Scan for the cell matching the given text and deliver its (x, y) coordinate at center. 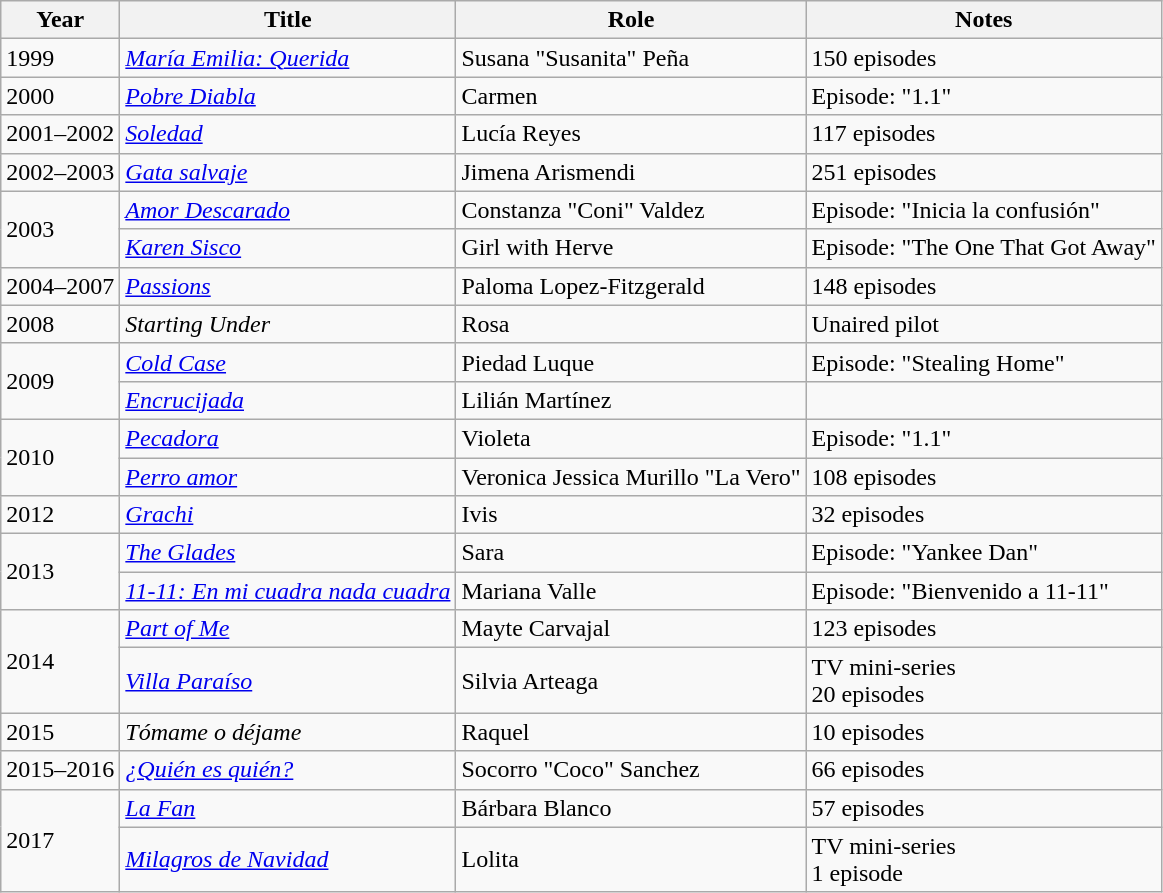
2015 (60, 732)
Mariana Valle (631, 591)
Title (288, 20)
Cold Case (288, 362)
2004–2007 (60, 286)
2002–2003 (60, 172)
Lucía Reyes (631, 134)
Mayte Carvajal (631, 629)
2014 (60, 662)
Constanza "Coni" Valdez (631, 210)
2009 (60, 381)
María Emilia: Querida (288, 58)
11-11: En mi cuadra nada cuadra (288, 591)
66 episodes (984, 770)
Episode: "The One That Got Away" (984, 248)
Raquel (631, 732)
108 episodes (984, 477)
Perro amor (288, 477)
Socorro "Coco" Sanchez (631, 770)
123 episodes (984, 629)
Silvia Arteaga (631, 680)
2003 (60, 229)
Lilián Martínez (631, 400)
148 episodes (984, 286)
Pobre Diabla (288, 96)
Passions (288, 286)
150 episodes (984, 58)
Grachi (288, 515)
Carmen (631, 96)
Piedad Luque (631, 362)
Soledad (288, 134)
Role (631, 20)
Paloma Lopez-Fitzgerald (631, 286)
Episode: "Stealing Home" (984, 362)
1999 (60, 58)
¿Quién es quién? (288, 770)
The Glades (288, 553)
Susana "Susanita" Peña (631, 58)
57 episodes (984, 808)
Lolita (631, 860)
2008 (60, 324)
2017 (60, 840)
Ivis (631, 515)
117 episodes (984, 134)
Karen Sisco (288, 248)
Jimena Arismendi (631, 172)
Violeta (631, 438)
32 episodes (984, 515)
Episode: "Yankee Dan" (984, 553)
Episode: "Bienvenido a 11-11" (984, 591)
Sara (631, 553)
Notes (984, 20)
10 episodes (984, 732)
TV mini-series1 episode (984, 860)
Encrucijada (288, 400)
Part of Me (288, 629)
Starting Under (288, 324)
Rosa (631, 324)
2013 (60, 572)
Episode: "Inicia la confusión" (984, 210)
Girl with Herve (631, 248)
2015–2016 (60, 770)
Pecadora (288, 438)
Amor Descarado (288, 210)
Year (60, 20)
Villa Paraíso (288, 680)
Gata salvaje (288, 172)
Tómame o déjame (288, 732)
2001–2002 (60, 134)
2010 (60, 457)
2012 (60, 515)
La Fan (288, 808)
Veronica Jessica Murillo "La Vero" (631, 477)
Bárbara Blanco (631, 808)
Milagros de Navidad (288, 860)
TV mini-series20 episodes (984, 680)
251 episodes (984, 172)
Unaired pilot (984, 324)
2000 (60, 96)
